Return the [x, y] coordinate for the center point of the cell that contains the specified text.  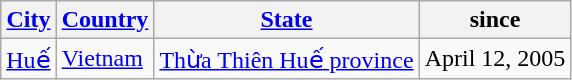
State [286, 20]
Thừa Thiên Huế province [286, 59]
Huế [28, 59]
City [28, 20]
Country [105, 20]
Vietnam [105, 59]
April 12, 2005 [495, 59]
since [495, 20]
